Identify which cell holds the provided text, then report its (x, y) central coordinate. 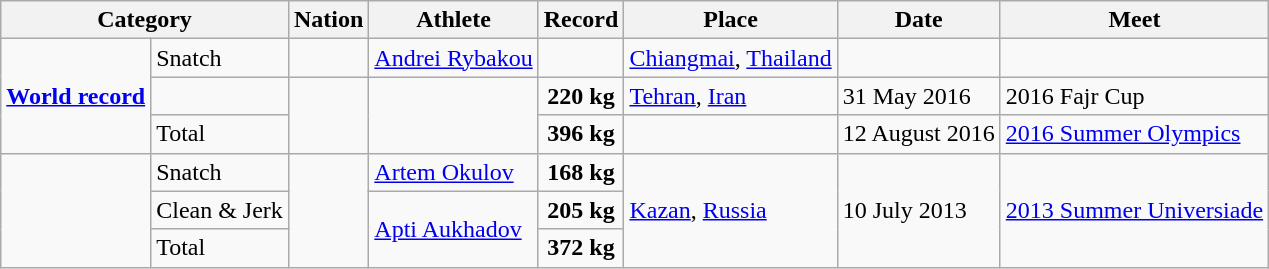
Artem Okulov (454, 172)
372 kg (581, 248)
Clean & Jerk (220, 210)
220 kg (581, 96)
396 kg (581, 134)
Date (918, 20)
205 kg (581, 210)
12 August 2016 (918, 134)
Kazan, Russia (730, 210)
Category (145, 20)
Andrei Rybakou (454, 58)
168 kg (581, 172)
10 July 2013 (918, 210)
Meet (1134, 20)
2016 Fajr Cup (1134, 96)
Athlete (454, 20)
2013 Summer Universiade (1134, 210)
Nation (328, 20)
Record (581, 20)
Place (730, 20)
Chiangmai, Thailand (730, 58)
Tehran, Iran (730, 96)
World record (76, 96)
31 May 2016 (918, 96)
2016 Summer Olympics (1134, 134)
Apti Aukhadov (454, 229)
